Provide the [X, Y] coordinate of the cell's center where the given text is located.  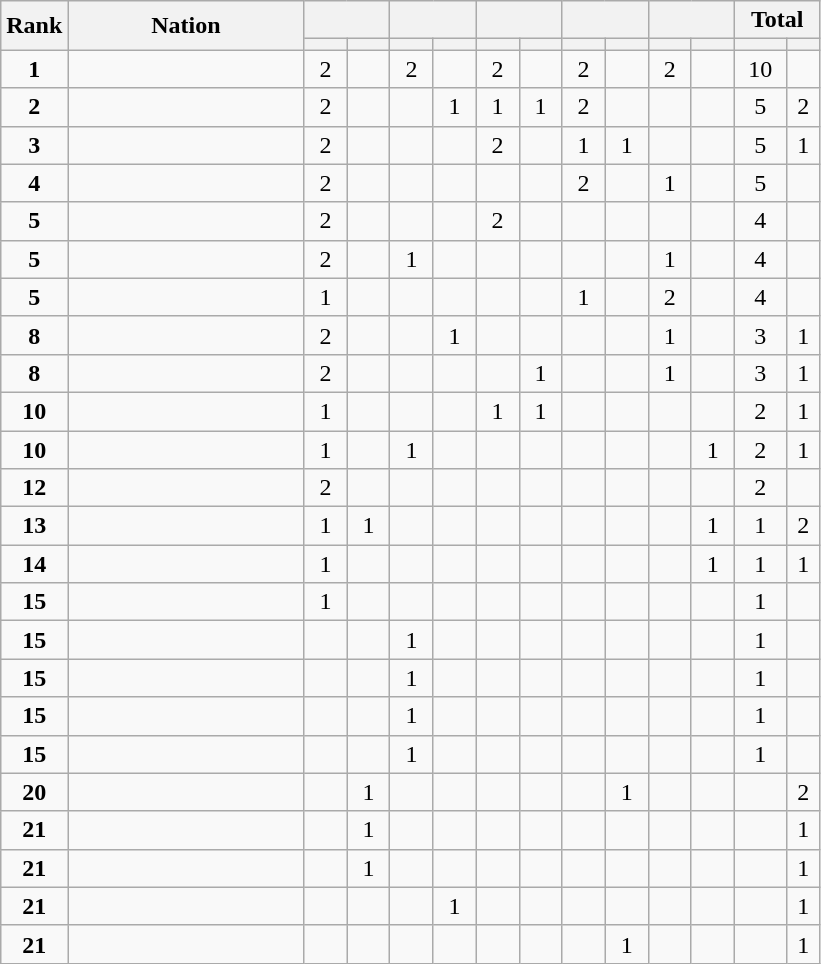
Nation [186, 26]
Rank [34, 26]
12 [34, 488]
14 [34, 564]
20 [34, 792]
Total [777, 20]
13 [34, 526]
